Locate the cell with the specified text and output its (X, Y) center coordinate. 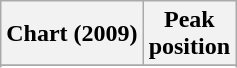
Chart (2009) (72, 34)
Peakposition (189, 34)
